Capture the cell that displays the provided text and extract its (x, y) central coordinate. 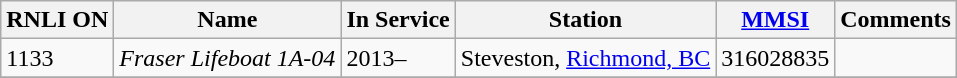
RNLI ON (58, 20)
MMSI (776, 20)
Name (228, 20)
Fraser Lifeboat 1A-04 (228, 58)
316028835 (776, 58)
1133 (58, 58)
Steveston, Richmond, BC (585, 58)
Station (585, 20)
In Service (398, 20)
2013– (398, 58)
Comments (896, 20)
